Return the (x, y) coordinate for the center point of the cell that contains the specified text.  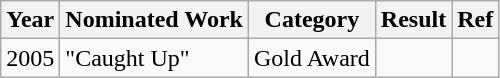
Ref (476, 20)
Year (30, 20)
2005 (30, 58)
"Caught Up" (154, 58)
Category (312, 20)
Nominated Work (154, 20)
Result (413, 20)
Gold Award (312, 58)
